Extract the [x, y] coordinate from the center of the cell holding the provided text.  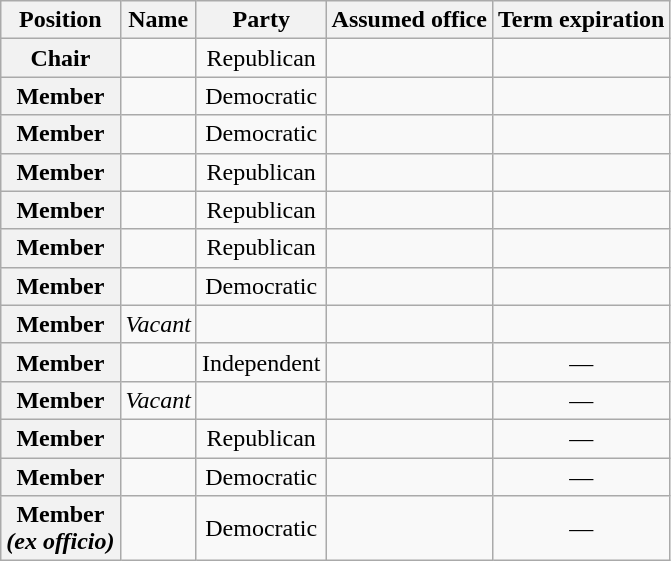
Position [60, 20]
Chair [60, 58]
Member(ex officio) [60, 528]
Term expiration [580, 20]
Independent [261, 362]
Party [261, 20]
Name [158, 20]
Assumed office [409, 20]
